Scan for the cell matching the given text and deliver its [x, y] coordinate at center. 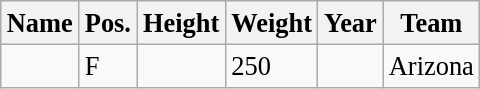
Team [432, 22]
Year [350, 22]
Arizona [432, 66]
F [108, 66]
Weight [272, 22]
Name [40, 22]
Pos. [108, 22]
250 [272, 66]
Height [181, 22]
